Search for the cell housing the specified text and yield its [x, y] center coordinate. 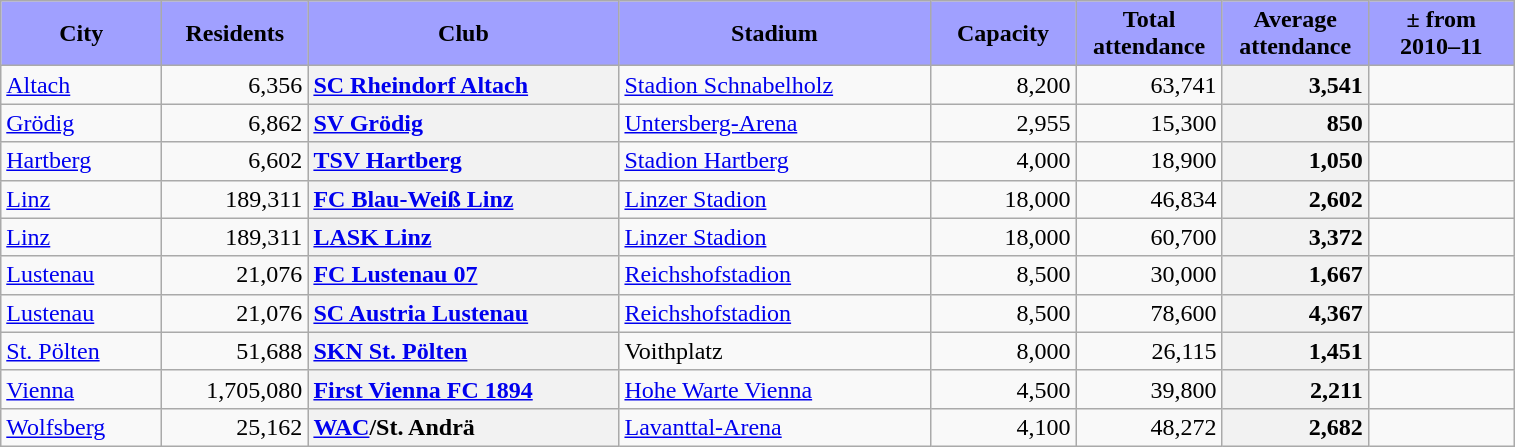
39,800 [1149, 389]
Average attendance [1295, 34]
4,500 [1003, 389]
1,667 [1295, 275]
TSV Hartberg [464, 161]
6,602 [235, 161]
1,050 [1295, 161]
2,211 [1295, 389]
WAC/St. Andrä [464, 427]
4,000 [1003, 161]
Stadion Schnabelholz [774, 85]
2,955 [1003, 123]
63,741 [1149, 85]
26,115 [1149, 351]
46,834 [1149, 199]
Hohe Warte Vienna [774, 389]
± from 2010–11 [1441, 34]
Stadion Hartberg [774, 161]
Total attendance [1149, 34]
6,356 [235, 85]
SKN St. Pölten [464, 351]
FC Blau-Weiß Linz [464, 199]
Voithplatz [774, 351]
Vienna [82, 389]
LASK Linz [464, 237]
Untersberg-Arena [774, 123]
3,372 [1295, 237]
51,688 [235, 351]
3,541 [1295, 85]
25,162 [235, 427]
4,367 [1295, 313]
FC Lustenau 07 [464, 275]
48,272 [1149, 427]
2,682 [1295, 427]
SC Austria Lustenau [464, 313]
Residents [235, 34]
1,451 [1295, 351]
Stadium [774, 34]
4,100 [1003, 427]
SV Grödig [464, 123]
Hartberg [82, 161]
Lavanttal-Arena [774, 427]
SC Rheindorf Altach [464, 85]
First Vienna FC 1894 [464, 389]
Club [464, 34]
15,300 [1149, 123]
18,900 [1149, 161]
8,000 [1003, 351]
850 [1295, 123]
City [82, 34]
78,600 [1149, 313]
8,200 [1003, 85]
St. Pölten [82, 351]
Grödig [82, 123]
Wolfsberg [82, 427]
6,862 [235, 123]
Altach [82, 85]
Capacity [1003, 34]
2,602 [1295, 199]
60,700 [1149, 237]
1,705,080 [235, 389]
30,000 [1149, 275]
